Find where the given text appears and provide that cell's center as (x, y) coordinate. 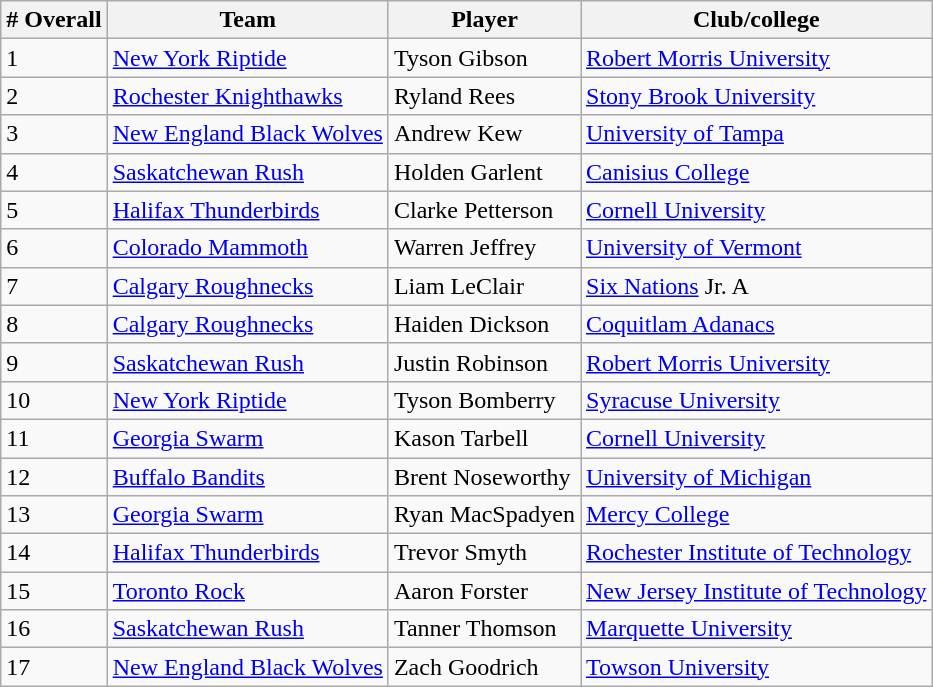
Towson University (756, 667)
Player (484, 20)
17 (54, 667)
Liam LeClair (484, 286)
Zach Goodrich (484, 667)
Holden Garlent (484, 172)
5 (54, 210)
15 (54, 591)
16 (54, 629)
3 (54, 134)
8 (54, 324)
New Jersey Institute of Technology (756, 591)
# Overall (54, 20)
Trevor Smyth (484, 553)
6 (54, 248)
Andrew Kew (484, 134)
Tanner Thomson (484, 629)
Toronto Rock (248, 591)
University of Tampa (756, 134)
9 (54, 362)
11 (54, 438)
University of Michigan (756, 477)
Buffalo Bandits (248, 477)
Ryland Rees (484, 96)
Marquette University (756, 629)
Stony Brook University (756, 96)
14 (54, 553)
Kason Tarbell (484, 438)
4 (54, 172)
12 (54, 477)
Tyson Bomberry (484, 400)
Syracuse University (756, 400)
Brent Noseworthy (484, 477)
Rochester Institute of Technology (756, 553)
Aaron Forster (484, 591)
Six Nations Jr. A (756, 286)
Warren Jeffrey (484, 248)
10 (54, 400)
University of Vermont (756, 248)
Mercy College (756, 515)
Tyson Gibson (484, 58)
1 (54, 58)
Ryan MacSpadyen (484, 515)
Haiden Dickson (484, 324)
Club/college (756, 20)
2 (54, 96)
Team (248, 20)
Rochester Knighthawks (248, 96)
Canisius College (756, 172)
Colorado Mammoth (248, 248)
13 (54, 515)
7 (54, 286)
Justin Robinson (484, 362)
Clarke Petterson (484, 210)
Coquitlam Adanacs (756, 324)
